For the text-containing cell, return its midpoint in [x, y] coordinate format. 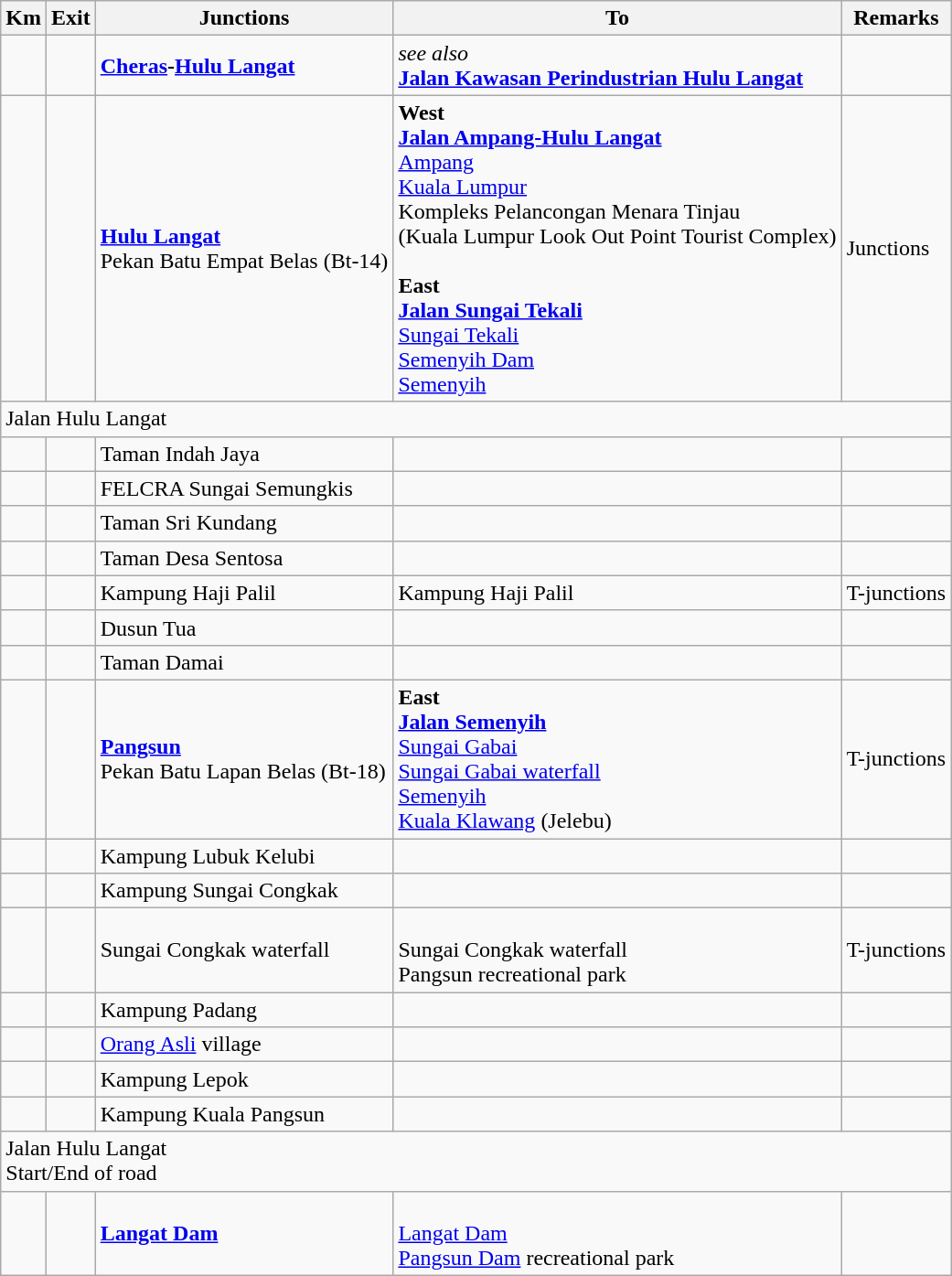
Hulu LangatPekan Batu Empat Belas (Bt-14) [244, 249]
Taman Damai [244, 662]
Jalan Hulu LangatStart/End of road [476, 1162]
PangsunPekan Batu Lapan Belas (Bt-18) [244, 759]
Dusun Tua [244, 627]
Sungai Congkak waterfallPangsun recreational park [617, 950]
Taman Indah Jaya [244, 454]
Kampung Lepok [244, 1079]
Km [24, 18]
Kampung Padang [244, 1010]
Kampung Lubuk Kelubi [244, 855]
Taman Sri Kundang [244, 523]
Sungai Congkak waterfall [244, 950]
Jalan Hulu Langat [476, 419]
Cheras-Hulu Langat [244, 66]
Remarks [896, 18]
Orang Asli village [244, 1045]
Langat DamPangsun Dam recreational park [617, 1233]
Kampung Sungai Congkak [244, 891]
EastJalan Semenyih Sungai Gabai Sungai Gabai waterfall Semenyih Kuala Klawang (Jelebu) [617, 759]
To [617, 18]
FELCRA Sungai Semungkis [244, 488]
Kampung Kuala Pangsun [244, 1114]
Taman Desa Sentosa [244, 558]
Exit [70, 18]
see also Jalan Kawasan Perindustrian Hulu Langat [617, 66]
Langat Dam [244, 1233]
